Return the [x, y] coordinate for the center point of the cell that contains the specified text.  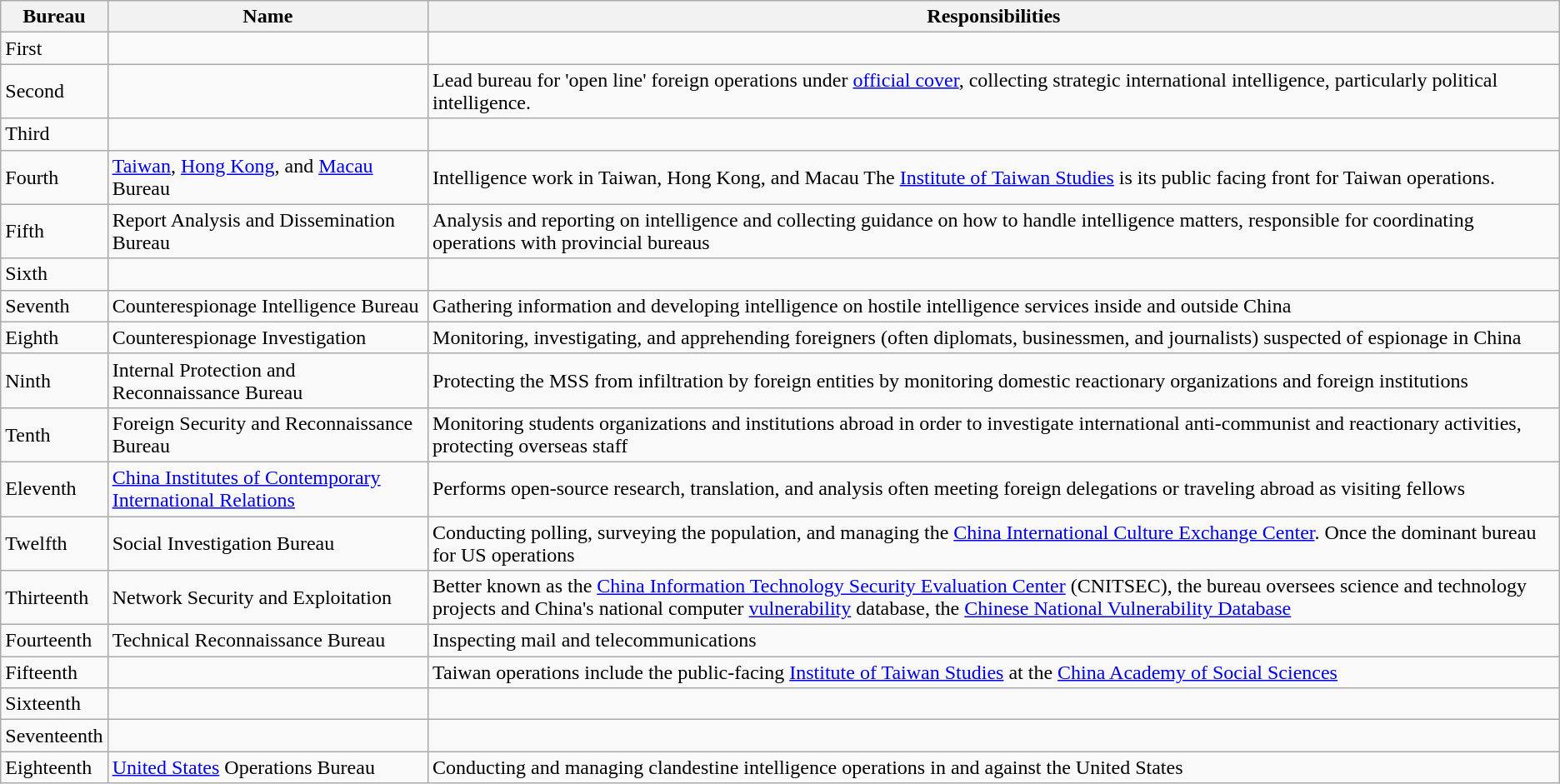
Sixth [54, 274]
Sixteenth [54, 704]
Foreign Security and Reconnaissance Bureau [267, 435]
Network Security and Exploitation [267, 598]
Taiwan, Hong Kong, and Macau Bureau [267, 177]
Counterespionage Investigation [267, 337]
Thirteenth [54, 598]
Seventh [54, 306]
Gathering information and developing intelligence on hostile intelligence services inside and outside China [994, 306]
Fifth [54, 232]
United States Operations Bureau [267, 767]
Responsibilities [994, 17]
Tenth [54, 435]
Ninth [54, 380]
Bureau [54, 17]
Third [54, 134]
Intelligence work in Taiwan, Hong Kong, and Macau The Institute of Taiwan Studies is its public facing front for Taiwan operations. [994, 177]
Name [267, 17]
Eighteenth [54, 767]
Monitoring, investigating, and apprehending foreigners (often diplomats, businessmen, and journalists) suspected of espionage in China [994, 337]
Eighth [54, 337]
Inspecting mail and telecommunications [994, 641]
Performs open-source research, translation, and analysis often meeting foreign delegations or traveling abroad as visiting fellows [994, 488]
Social Investigation Bureau [267, 543]
Taiwan operations include the public-facing Institute of Taiwan Studies at the China Academy of Social Sciences [994, 672]
Technical Reconnaissance Bureau [267, 641]
China Institutes of Contemporary International Relations [267, 488]
Fourteenth [54, 641]
Report Analysis and Dissemination Bureau [267, 232]
Internal Protection and Reconnaissance Bureau [267, 380]
Eleventh [54, 488]
Protecting the MSS from infiltration by foreign entities by monitoring domestic reactionary organizations and foreign institutions [994, 380]
Fourth [54, 177]
Conducting and managing clandestine intelligence operations in and against the United States [994, 767]
Counterespionage Intelligence Bureau [267, 306]
Fifteenth [54, 672]
Second [54, 92]
Seventeenth [54, 736]
Twelfth [54, 543]
First [54, 48]
